Detect which cell encompasses the target text, then output its [x, y] center coordinate. 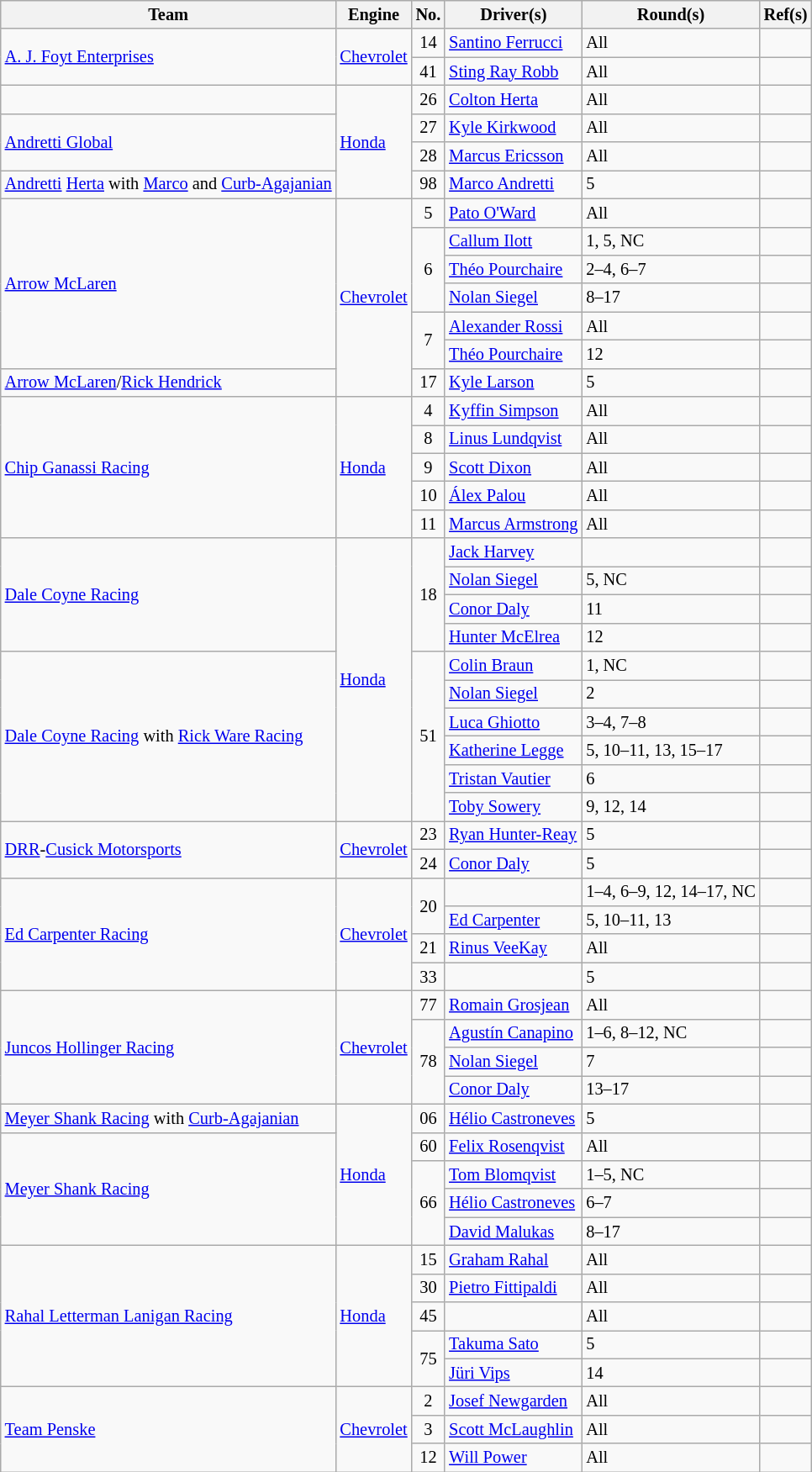
Hunter McElrea [513, 637]
Marcus Armstrong [513, 524]
Takuma Sato [513, 1344]
Andretti Herta with Marco and Curb-Agajanian [168, 184]
5, 10–11, 13, 15–17 [671, 750]
Tom Blomqvist [513, 1174]
DRR-Cusick Motorsports [168, 849]
Graham Rahal [513, 1259]
Chip Ganassi Racing [168, 467]
23 [429, 835]
78 [429, 1061]
Meyer Shank Racing with Curb-Agajanian [168, 1118]
Katherine Legge [513, 750]
Kyle Larson [513, 383]
Jüri Vips [513, 1373]
Linus Lundqvist [513, 439]
66 [429, 1202]
10 [429, 495]
06 [429, 1118]
Ed Carpenter Racing [168, 935]
Rinus VeeKay [513, 948]
33 [429, 977]
9, 12, 14 [671, 807]
Colton Herta [513, 99]
Arrow McLaren [168, 283]
Luca Ghiotto [513, 722]
Driver(s) [513, 14]
Tristan Vautier [513, 778]
Colin Braun [513, 665]
Romain Grosjean [513, 1005]
Andretti Global [168, 141]
8 [429, 439]
27 [429, 128]
28 [429, 156]
26 [429, 99]
4 [429, 411]
41 [429, 71]
Juncos Hollinger Racing [168, 1047]
17 [429, 383]
Dale Coyne Racing with Rick Ware Racing [168, 736]
Dale Coyne Racing [168, 595]
Felix Rosenqvist [513, 1147]
Kyffin Simpson [513, 411]
Ed Carpenter [513, 920]
Marcus Ericsson [513, 156]
Álex Palou [513, 495]
Team [168, 14]
51 [429, 736]
24 [429, 863]
30 [429, 1288]
3–4, 7–8 [671, 722]
No. [429, 14]
9 [429, 467]
2–4, 6–7 [671, 269]
18 [429, 595]
Ref(s) [786, 14]
Alexander Rossi [513, 326]
Agustín Canapino [513, 1033]
20 [429, 906]
Josef Newgarden [513, 1401]
5, NC [671, 580]
A. J. Foyt Enterprises [168, 57]
5, 10–11, 13 [671, 920]
15 [429, 1259]
6–7 [671, 1203]
Marco Andretti [513, 184]
Jack Harvey [513, 552]
75 [429, 1359]
1, NC [671, 665]
Toby Sowery [513, 807]
1–6, 8–12, NC [671, 1033]
Round(s) [671, 14]
13–17 [671, 1089]
1–5, NC [671, 1174]
21 [429, 948]
Rahal Letterman Lanigan Racing [168, 1316]
1–4, 6–9, 12, 14–17, NC [671, 892]
Will Power [513, 1458]
Sting Ray Robb [513, 71]
Arrow McLaren/Rick Hendrick [168, 383]
Pato O'Ward [513, 213]
98 [429, 184]
Meyer Shank Racing [168, 1189]
Callum Ilott [513, 241]
45 [429, 1316]
Ryan Hunter-Reay [513, 835]
Santino Ferrucci [513, 43]
60 [429, 1147]
3 [429, 1429]
77 [429, 1005]
Team Penske [168, 1429]
Scott McLaughlin [513, 1429]
1, 5, NC [671, 241]
Pietro Fittipaldi [513, 1288]
David Malukas [513, 1232]
Kyle Kirkwood [513, 128]
Scott Dixon [513, 467]
Engine [373, 14]
